From the cell containing the given text, extract its center point as (X, Y) coordinate. 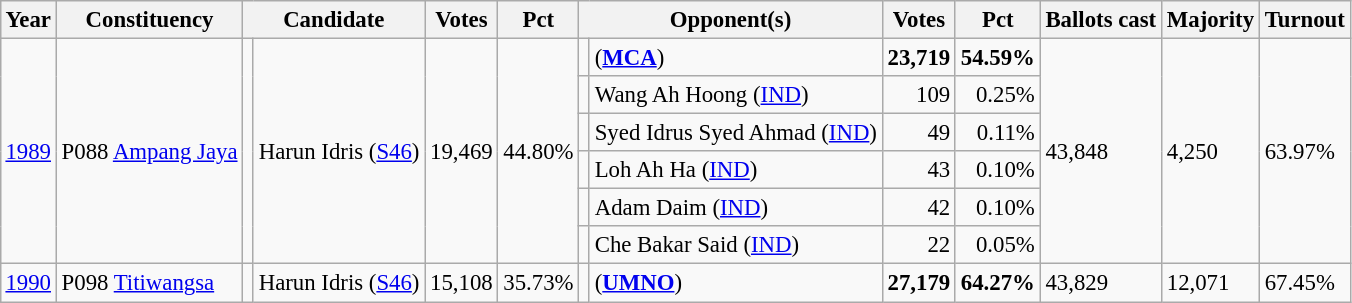
1990 (28, 283)
0.05% (998, 245)
P098 Titiwangsa (150, 283)
23,719 (918, 57)
35.73% (538, 283)
63.97% (1304, 151)
44.80% (538, 151)
64.27% (998, 283)
4,250 (1210, 151)
49 (918, 133)
Adam Daim (IND) (736, 208)
Ballots cast (1100, 20)
0.25% (998, 95)
1989 (28, 151)
54.59% (998, 57)
Year (28, 20)
27,179 (918, 283)
(MCA) (736, 57)
Syed Idrus Syed Ahmad (IND) (736, 133)
Che Bakar Said (IND) (736, 245)
67.45% (1304, 283)
Majority (1210, 20)
15,108 (462, 283)
Constituency (150, 20)
43,848 (1100, 151)
42 (918, 208)
Loh Ah Ha (IND) (736, 170)
43 (918, 170)
19,469 (462, 151)
22 (918, 245)
P088 Ampang Jaya (150, 151)
Turnout (1304, 20)
Wang Ah Hoong (IND) (736, 95)
12,071 (1210, 283)
(UMNO) (736, 283)
109 (918, 95)
0.11% (998, 133)
Candidate (334, 20)
Opponent(s) (730, 20)
43,829 (1100, 283)
